Return (x, y) of the center of cell containing provided text 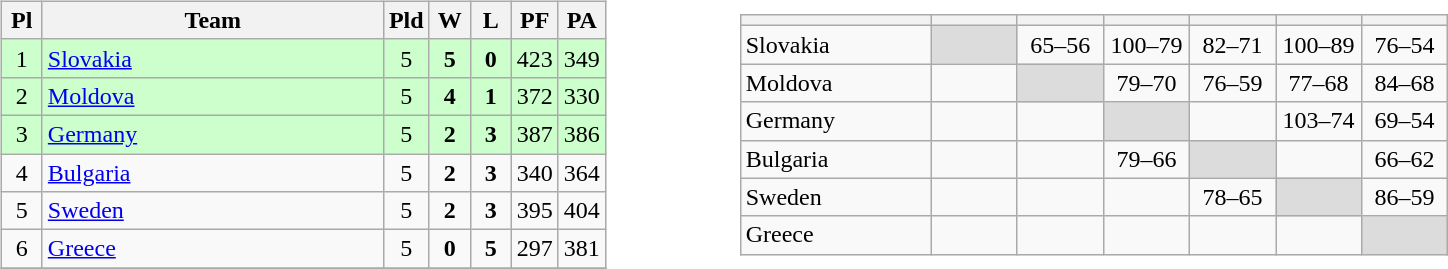
Pl (22, 20)
76–54 (1405, 45)
349 (582, 58)
372 (534, 96)
Team (212, 20)
381 (582, 249)
79–70 (1146, 83)
404 (582, 211)
100–79 (1146, 45)
364 (582, 173)
395 (534, 211)
PF (534, 20)
79–66 (1146, 159)
100–89 (1319, 45)
W (450, 20)
77–68 (1319, 83)
69–54 (1405, 121)
82–71 (1232, 45)
6 (22, 249)
Pld (406, 20)
103–74 (1319, 121)
PA (582, 20)
297 (534, 249)
L (490, 20)
65–56 (1060, 45)
330 (582, 96)
76–59 (1232, 83)
340 (534, 173)
84–68 (1405, 83)
386 (582, 134)
66–62 (1405, 159)
387 (534, 134)
423 (534, 58)
86–59 (1405, 197)
78–65 (1232, 197)
